Determine the [X, Y] coordinate at the center of the cell enclosing the given text.  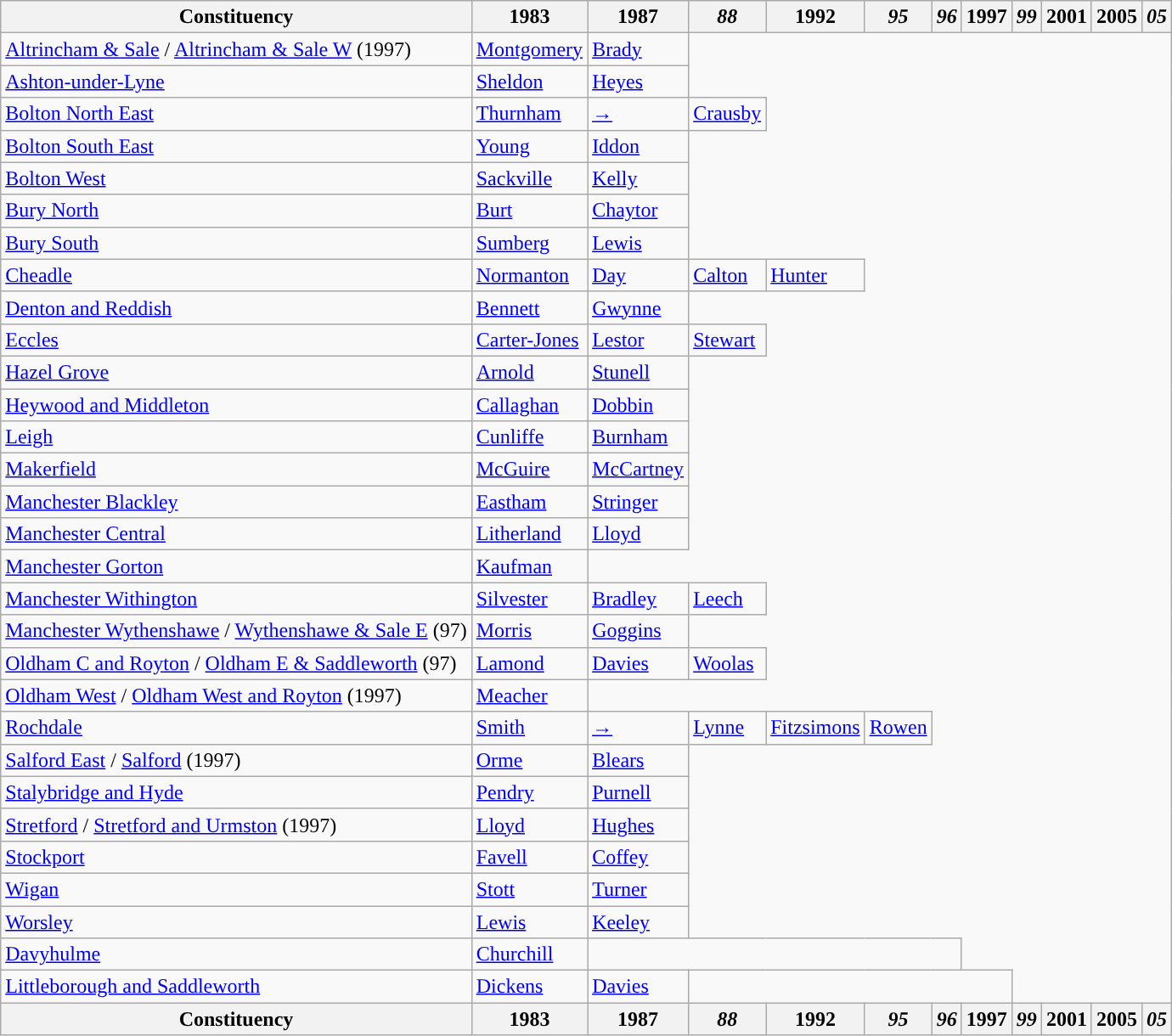
Stewart [727, 340]
Worsley [236, 921]
Goggins [639, 631]
Montgomery [529, 49]
Meacher [529, 695]
Leigh [236, 437]
Dobbin [639, 405]
Pendry [529, 792]
Oldham C and Royton / Oldham E & Saddleworth (97) [236, 663]
Chaytor [639, 211]
Callaghan [529, 405]
Rochdale [236, 728]
Stretford / Stretford and Urmston (1997) [236, 825]
Woolas [727, 663]
Manchester Wythenshawe / Wythenshawe & Sale E (97) [236, 631]
Day [639, 275]
Sackville [529, 178]
McCartney [639, 470]
Kaufman [529, 566]
Sheldon [529, 82]
Sumberg [529, 243]
Bury South [236, 243]
Brady [639, 49]
Stringer [639, 502]
Orme [529, 760]
Stalybridge and Hyde [236, 792]
Hughes [639, 825]
Bolton North East [236, 114]
Normanton [529, 275]
Cunliffe [529, 437]
Coffey [639, 857]
Salford East / Salford (1997) [236, 760]
Bury North [236, 211]
Litherland [529, 534]
Heywood and Middleton [236, 405]
Young [529, 146]
Silvester [529, 599]
Denton and Reddish [236, 307]
Heyes [639, 82]
Iddon [639, 146]
Makerfield [236, 470]
Calton [727, 275]
Burt [529, 211]
McGuire [529, 470]
Manchester Blackley [236, 502]
Keeley [639, 921]
Purnell [639, 792]
Stott [529, 889]
Morris [529, 631]
Gwynne [639, 307]
Thurnham [529, 114]
Bennett [529, 307]
Manchester Gorton [236, 566]
Favell [529, 857]
Blears [639, 760]
Leech [727, 599]
Manchester Central [236, 534]
Ashton-under-Lyne [236, 82]
Oldham West / Oldham West and Royton (1997) [236, 695]
Littleborough and Saddleworth [236, 987]
Arnold [529, 372]
Lestor [639, 340]
Bolton South East [236, 146]
Hunter [815, 275]
Eccles [236, 340]
Altrincham & Sale / Altrincham & Sale W (1997) [236, 49]
Eastham [529, 502]
Crausby [727, 114]
Davyhulme [236, 954]
Manchester Withington [236, 599]
Churchill [529, 954]
Lynne [727, 728]
Carter-Jones [529, 340]
Bradley [639, 599]
Bolton West [236, 178]
Hazel Grove [236, 372]
Stunell [639, 372]
Lamond [529, 663]
Smith [529, 728]
Turner [639, 889]
Fitzsimons [815, 728]
Kelly [639, 178]
Stockport [236, 857]
Wigan [236, 889]
Dickens [529, 987]
Rowen [899, 728]
Cheadle [236, 275]
Burnham [639, 437]
